Provide the [X, Y] coordinate of the cell's center where the given text is located.  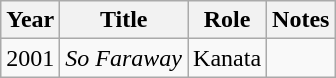
Notes [301, 20]
2001 [30, 58]
Role [228, 20]
Title [124, 20]
So Faraway [124, 58]
Kanata [228, 58]
Year [30, 20]
